Identify which cell holds the provided text, then report its (X, Y) central coordinate. 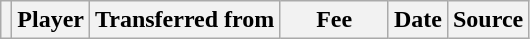
Fee (334, 20)
Source (488, 20)
Player (51, 20)
Transferred from (185, 20)
Date (418, 20)
